Identify which cell holds the provided text, then report its (x, y) central coordinate. 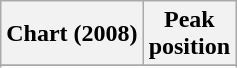
Peakposition (189, 34)
Chart (2008) (72, 34)
